Scan for the cell matching the given text and deliver its [x, y] coordinate at center. 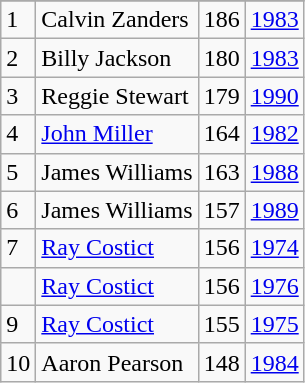
John Miller [117, 134]
164 [222, 134]
1989 [274, 210]
Billy Jackson [117, 58]
1990 [274, 96]
2 [18, 58]
4 [18, 134]
Calvin Zanders [117, 20]
1975 [274, 324]
1982 [274, 134]
1976 [274, 286]
179 [222, 96]
148 [222, 362]
7 [18, 248]
180 [222, 58]
157 [222, 210]
186 [222, 20]
163 [222, 172]
1988 [274, 172]
Reggie Stewart [117, 96]
6 [18, 210]
3 [18, 96]
10 [18, 362]
1 [18, 20]
Aaron Pearson [117, 362]
9 [18, 324]
5 [18, 172]
155 [222, 324]
1974 [274, 248]
1984 [274, 362]
